For the text-containing cell, return its midpoint in (x, y) coordinate format. 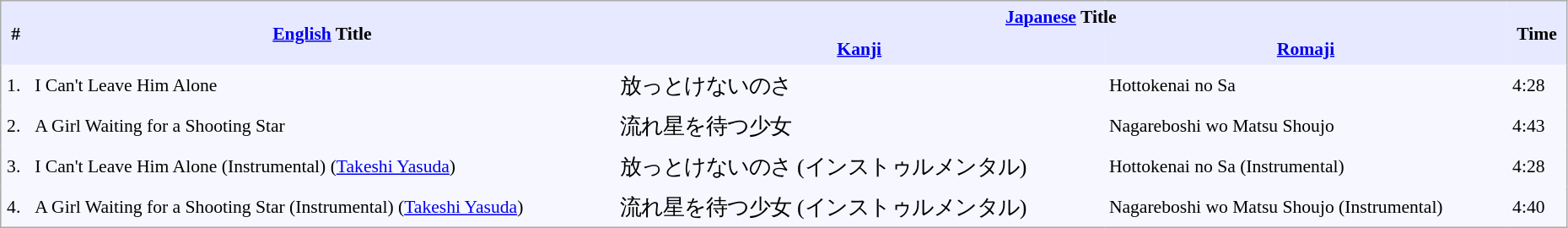
放っとけないのさ (859, 84)
Nagareboshi wo Matsu Shoujo (1306, 125)
3. (15, 166)
Romaji (1306, 49)
Japanese Title (1061, 17)
I Can't Leave Him Alone (322, 84)
Time (1537, 33)
Hottokenai no Sa (1306, 84)
English Title (322, 33)
放っとけないのさ (インストゥルメンタル) (859, 166)
4. (15, 206)
# (15, 33)
流れ星を待つ少女 (インストゥルメンタル) (859, 206)
I Can't Leave Him Alone (Instrumental) (Takeshi Yasuda) (322, 166)
Hottokenai no Sa (Instrumental) (1306, 166)
Kanji (859, 49)
A Girl Waiting for a Shooting Star (322, 125)
4:43 (1537, 125)
流れ星を待つ少女 (859, 125)
1. (15, 84)
2. (15, 125)
Nagareboshi wo Matsu Shoujo (Instrumental) (1306, 206)
A Girl Waiting for a Shooting Star (Instrumental) (Takeshi Yasuda) (322, 206)
4:40 (1537, 206)
